Locate the cell with the specified text and output its (X, Y) center coordinate. 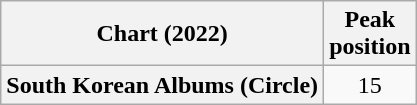
15 (370, 85)
Chart (2022) (162, 34)
South Korean Albums (Circle) (162, 85)
Peakposition (370, 34)
